Scan for the cell matching the given text and deliver its (X, Y) coordinate at center. 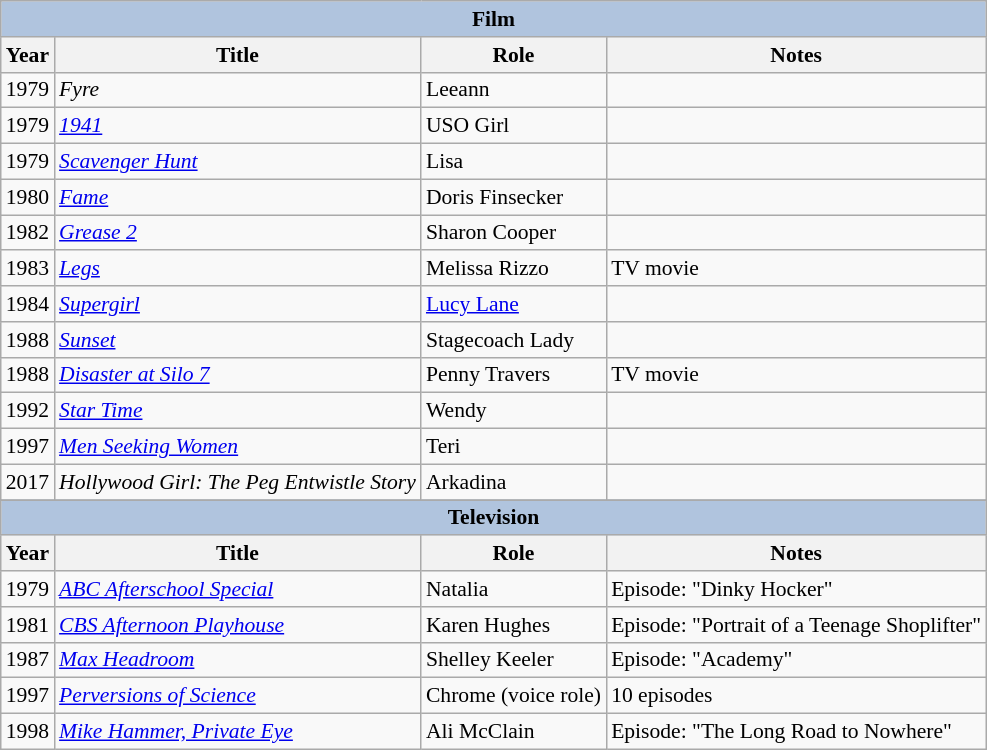
2017 (28, 482)
Sharon Cooper (514, 233)
1980 (28, 197)
Ali McClain (514, 732)
Shelley Keeler (514, 660)
1992 (28, 411)
Leeann (514, 90)
10 episodes (796, 696)
Episode: "Academy" (796, 660)
Melissa Rizzo (514, 269)
Penny Travers (514, 375)
Lisa (514, 162)
Stagecoach Lady (514, 340)
Supergirl (238, 304)
Film (494, 19)
Fyre (238, 90)
Scavenger Hunt (238, 162)
Episode: "Dinky Hocker" (796, 589)
Max Headroom (238, 660)
CBS Afternoon Playhouse (238, 625)
Teri (514, 447)
1987 (28, 660)
Legs (238, 269)
Karen Hughes (514, 625)
Lucy Lane (514, 304)
Perversions of Science (238, 696)
Episode: "The Long Road to Nowhere" (796, 732)
Men Seeking Women (238, 447)
Episode: "Portrait of a Teenage Shoplifter" (796, 625)
ABC Afterschool Special (238, 589)
Television (494, 518)
Wendy (514, 411)
Star Time (238, 411)
Mike Hammer, Private Eye (238, 732)
Arkadina (514, 482)
Doris Finsecker (514, 197)
Fame (238, 197)
Chrome (voice role) (514, 696)
1981 (28, 625)
USO Girl (514, 126)
Natalia (514, 589)
1982 (28, 233)
1941 (238, 126)
Hollywood Girl: The Peg Entwistle Story (238, 482)
Sunset (238, 340)
1984 (28, 304)
1998 (28, 732)
Grease 2 (238, 233)
Disaster at Silo 7 (238, 375)
1983 (28, 269)
